Detect which cell encompasses the target text, then output its (X, Y) center coordinate. 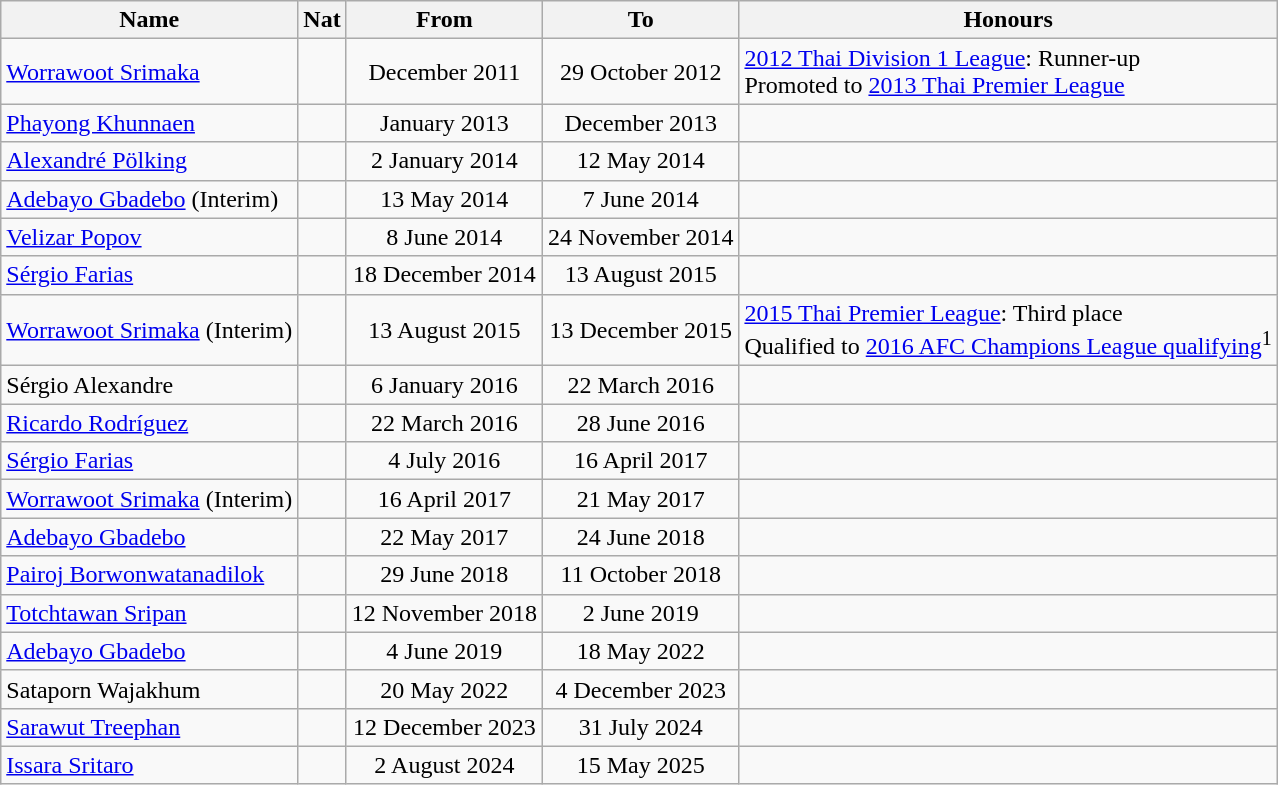
4 December 2023 (641, 689)
Sérgio Alexandre (150, 385)
13 May 2014 (444, 199)
18 December 2014 (444, 275)
4 June 2019 (444, 651)
Sarawut Treephan (150, 727)
Alexandré Pölking (150, 161)
24 November 2014 (641, 237)
Velizar Popov (150, 237)
Adebayo Gbadebo (Interim) (150, 199)
Worrawoot Srimaka (150, 72)
12 November 2018 (444, 613)
18 May 2022 (641, 651)
24 June 2018 (641, 537)
11 October 2018 (641, 575)
29 June 2018 (444, 575)
December 2013 (641, 123)
20 May 2022 (444, 689)
Honours (1008, 20)
2012 Thai Division 1 League: Runner-up Promoted to 2013 Thai Premier League (1008, 72)
Pairoj Borwonwatanadilok (150, 575)
12 May 2014 (641, 161)
6 January 2016 (444, 385)
Ricardo Rodríguez (150, 423)
2 January 2014 (444, 161)
29 October 2012 (641, 72)
2 August 2024 (444, 765)
Issara Sritaro (150, 765)
12 December 2023 (444, 727)
Sataporn Wajakhum (150, 689)
Phayong Khunnaen (150, 123)
22 May 2017 (444, 537)
To (641, 20)
January 2013 (444, 123)
4 July 2016 (444, 461)
December 2011 (444, 72)
2015 Thai Premier League: Third place Qualified to 2016 AFC Champions League qualifying1 (1008, 330)
Totchtawan Sripan (150, 613)
Name (150, 20)
15 May 2025 (641, 765)
21 May 2017 (641, 499)
28 June 2016 (641, 423)
Nat (322, 20)
From (444, 20)
8 June 2014 (444, 237)
7 June 2014 (641, 199)
13 December 2015 (641, 330)
31 July 2024 (641, 727)
2 June 2019 (641, 613)
